Search for the cell housing the specified text and yield its (X, Y) center coordinate. 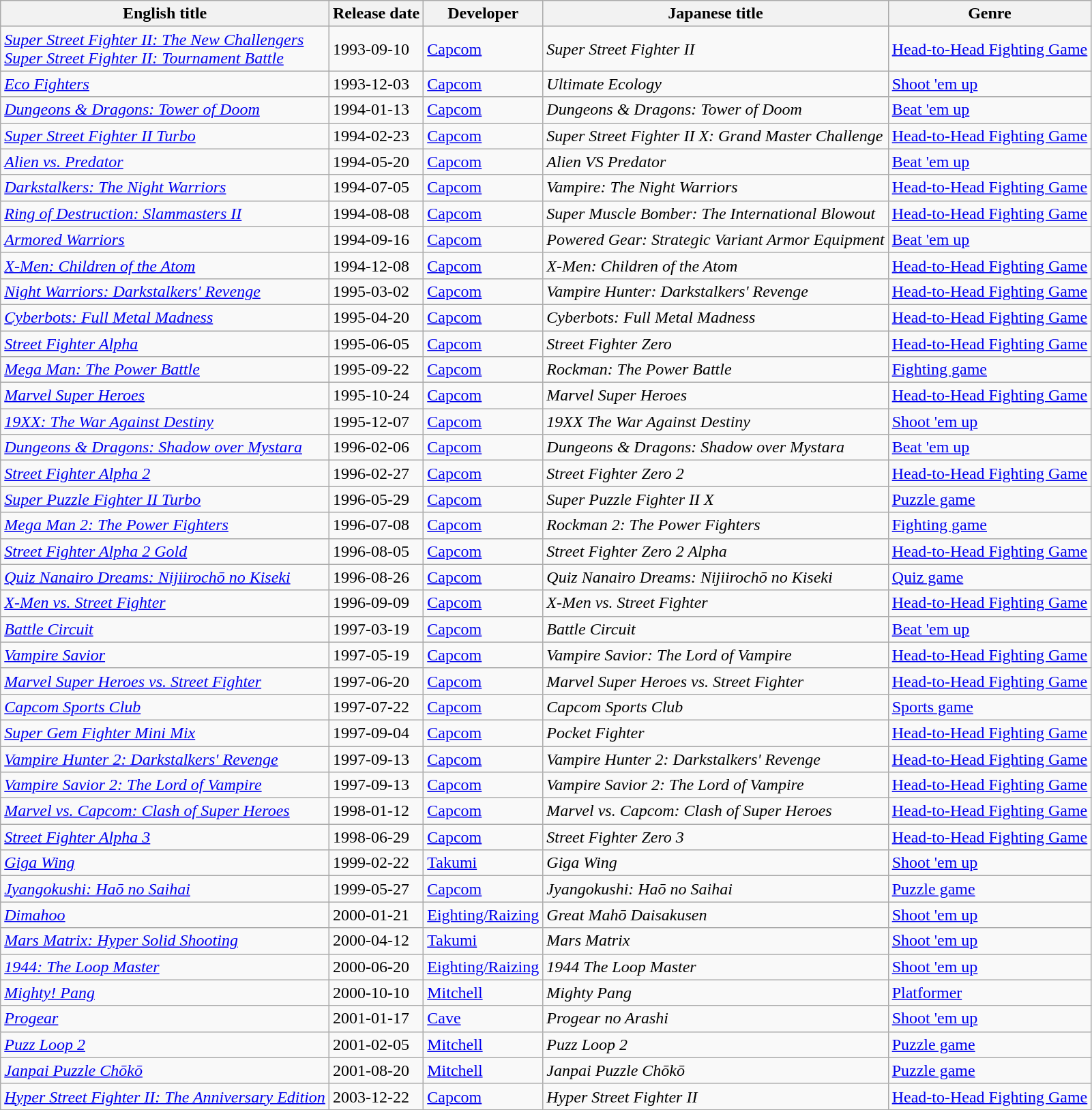
Mars Matrix: Hyper Solid Shooting (165, 941)
1998-06-29 (376, 837)
1996-09-09 (376, 603)
Alien vs. Predator (165, 162)
Night Warriors: Darkstalkers' Revenge (165, 291)
1996-02-27 (376, 473)
1993-12-03 (376, 84)
Japanese title (715, 14)
1944 The Loop Master (715, 967)
1994-08-08 (376, 214)
Street Fighter Alpha 2 Gold (165, 551)
1994-09-16 (376, 239)
Super Street Fighter II Turbo (165, 136)
Street Fighter Zero 2 Alpha (715, 551)
2000-01-21 (376, 915)
19XX: The War Against Destiny (165, 422)
1994-12-08 (376, 265)
Powered Gear: Strategic Variant Armor Equipment (715, 239)
Genre (990, 14)
Street Fighter Zero 3 (715, 837)
Progear (165, 1019)
2000-10-10 (376, 993)
1994-01-13 (376, 110)
Mega Man 2: The Power Fighters (165, 525)
19XX The War Against Destiny (715, 422)
Vampire: The Night Warriors (715, 188)
2001-08-20 (376, 1070)
Street Fighter Alpha (165, 343)
Super Gem Fighter Mini Mix (165, 733)
1995-10-24 (376, 396)
1996-08-26 (376, 577)
1996-05-29 (376, 499)
1999-05-27 (376, 889)
Sports game (990, 707)
Developer (483, 14)
1994-07-05 (376, 188)
1944: The Loop Master (165, 967)
Darkstalkers: The Night Warriors (165, 188)
1997-07-22 (376, 707)
1993-09-10 (376, 49)
1996-07-08 (376, 525)
Vampire Savior: The Lord of Vampire (715, 655)
Street Fighter Zero 2 (715, 473)
Mars Matrix (715, 941)
1997-05-19 (376, 655)
Super Street Fighter II X: Grand Master Challenge (715, 136)
1995-03-02 (376, 291)
Ultimate Ecology (715, 84)
Pocket Fighter (715, 733)
2003-12-22 (376, 1096)
1997-09-04 (376, 733)
Mega Man: The Power Battle (165, 370)
1994-02-23 (376, 136)
1995-09-22 (376, 370)
Vampire Hunter: Darkstalkers' Revenge (715, 291)
1999-02-22 (376, 863)
Rockman: The Power Battle (715, 370)
1998-01-12 (376, 811)
Great Mahō Daisakusen (715, 915)
Progear no Arashi (715, 1019)
Armored Warriors (165, 239)
1995-06-05 (376, 343)
Alien VS Predator (715, 162)
Hyper Street Fighter II: The Anniversary Edition (165, 1096)
Ring of Destruction: Slammasters II (165, 214)
Street Fighter Alpha 3 (165, 837)
1996-08-05 (376, 551)
Dimahoo (165, 915)
Rockman 2: The Power Fighters (715, 525)
2001-01-17 (376, 1019)
2001-02-05 (376, 1045)
Vampire Savior (165, 655)
Quiz game (990, 577)
1994-05-20 (376, 162)
Super Puzzle Fighter II X (715, 499)
Mighty! Pang (165, 993)
English title (165, 14)
Hyper Street Fighter II (715, 1096)
Platformer (990, 993)
Eco Fighters (165, 84)
Street Fighter Alpha 2 (165, 473)
1995-12-07 (376, 422)
1997-06-20 (376, 681)
2000-04-12 (376, 941)
1996-02-06 (376, 448)
Super Street Fighter II (715, 49)
2000-06-20 (376, 967)
Super Street Fighter II: The New ChallengersSuper Street Fighter II: Tournament Battle (165, 49)
Cave (483, 1019)
Mighty Pang (715, 993)
Super Muscle Bomber: The International Blowout (715, 214)
Super Puzzle Fighter II Turbo (165, 499)
1995-04-20 (376, 317)
Street Fighter Zero (715, 343)
1997-03-19 (376, 629)
Release date (376, 14)
